Identify which cell holds the provided text, then report its [x, y] central coordinate. 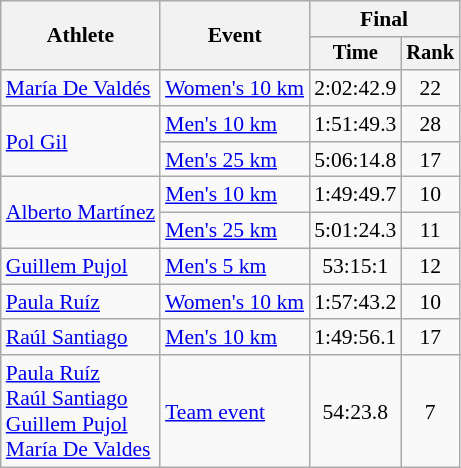
28 [430, 124]
Paula Ruíz [80, 302]
Alberto Martínez [80, 212]
53:15:1 [355, 267]
12 [430, 267]
1:57:43.2 [355, 302]
Raúl Santiago [80, 338]
María De Valdés [80, 88]
11 [430, 231]
Guillem Pujol [80, 267]
1:49:49.7 [355, 195]
Pol Gil [80, 142]
Time [355, 54]
7 [430, 411]
Paula RuízRaúl SantiagoGuillem PujolMaría De Valdes [80, 411]
Rank [430, 54]
5:06:14.8 [355, 160]
Team event [234, 411]
2:02:42.9 [355, 88]
Final [384, 19]
22 [430, 88]
5:01:24.3 [355, 231]
Men's 5 km [234, 267]
1:49:56.1 [355, 338]
Athlete [80, 36]
1:51:49.3 [355, 124]
Event [234, 36]
54:23.8 [355, 411]
